From the cell containing the given text, extract its center point as [x, y] coordinate. 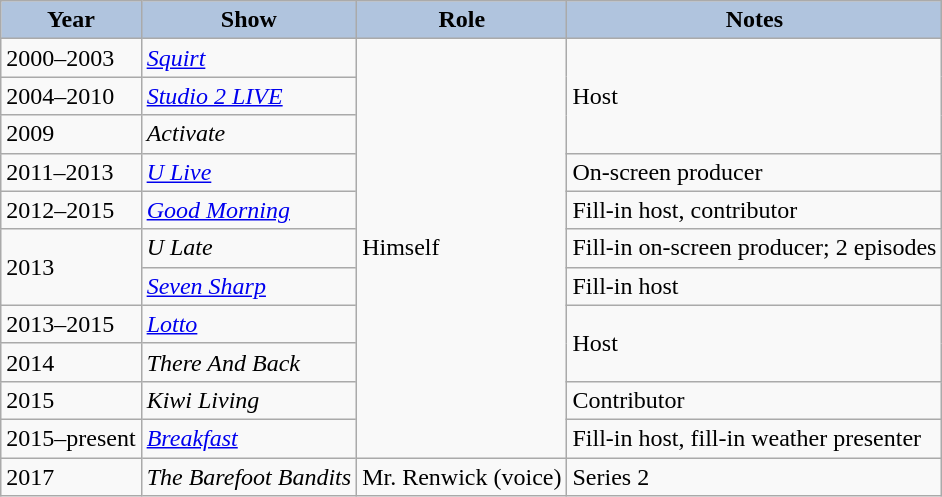
Himself [462, 248]
2015–present [71, 438]
Fill-in host, contributor [754, 210]
2013–2015 [71, 324]
2015 [71, 400]
Fill-in host, fill-in weather presenter [754, 438]
Seven Sharp [249, 286]
Role [462, 20]
2000–2003 [71, 58]
2012–2015 [71, 210]
Notes [754, 20]
Fill-in on-screen producer; 2 episodes [754, 248]
Squirt [249, 58]
2004–2010 [71, 96]
On-screen producer [754, 172]
U Late [249, 248]
Good Morning [249, 210]
Kiwi Living [249, 400]
2013 [71, 267]
2011–2013 [71, 172]
Activate [249, 134]
Year [71, 20]
Show [249, 20]
Fill-in host [754, 286]
Series 2 [754, 477]
Studio 2 LIVE [249, 96]
Contributor [754, 400]
2017 [71, 477]
U Live [249, 172]
There And Back [249, 362]
2014 [71, 362]
Mr. Renwick (voice) [462, 477]
2009 [71, 134]
Breakfast [249, 438]
The Barefoot Bandits [249, 477]
Lotto [249, 324]
